Search for the cell housing the specified text and yield its (X, Y) center coordinate. 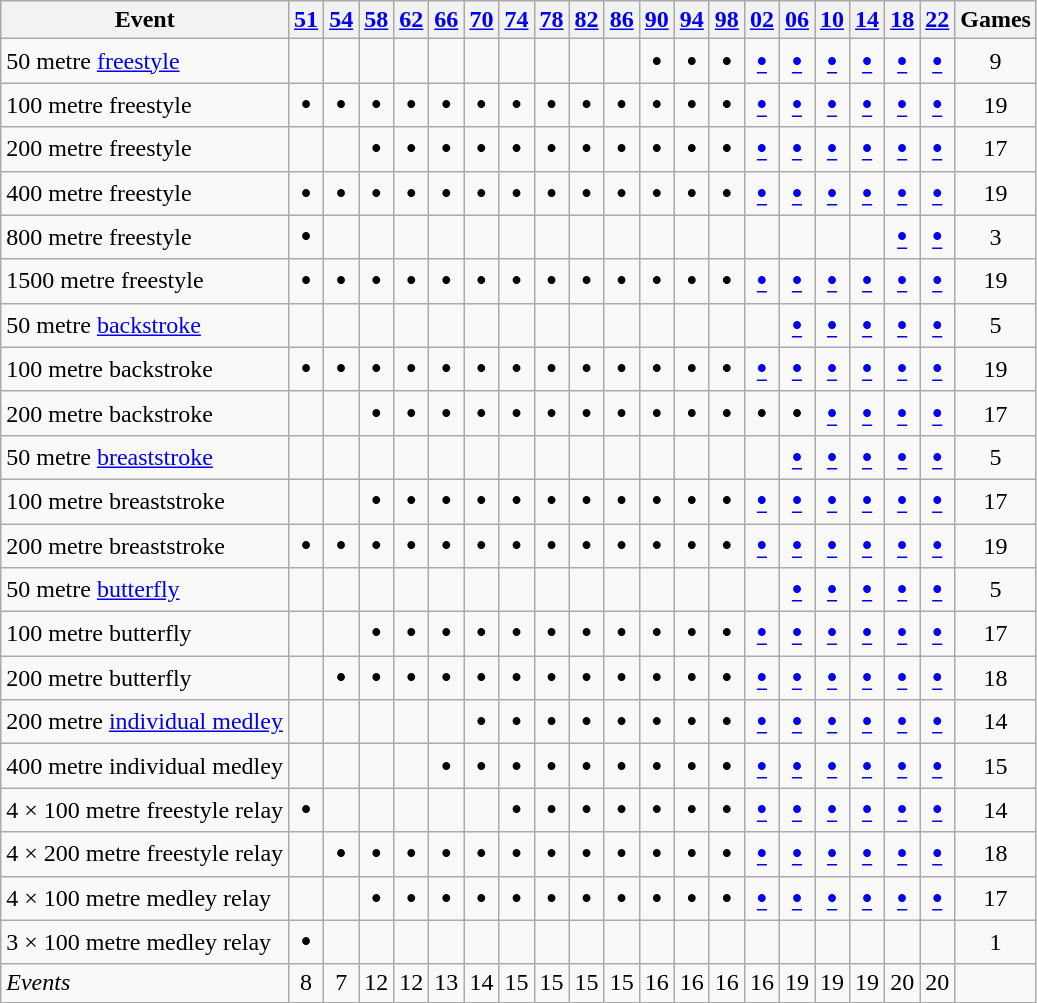
98 (726, 20)
58 (376, 20)
100 metre freestyle (145, 105)
50 metre freestyle (145, 61)
51 (306, 20)
100 metre breaststroke (145, 501)
10 (832, 20)
400 metre individual medley (145, 766)
400 metre freestyle (145, 193)
3 (996, 237)
1 (996, 942)
800 metre freestyle (145, 237)
70 (482, 20)
22 (938, 20)
4 × 100 metre freestyle relay (145, 810)
Games (996, 20)
8 (306, 983)
100 metre butterfly (145, 634)
02 (762, 20)
Event (145, 20)
4 × 100 metre medley relay (145, 898)
4 × 200 metre freestyle relay (145, 854)
66 (446, 20)
54 (342, 20)
1500 metre freestyle (145, 281)
50 metre breaststroke (145, 457)
200 metre backstroke (145, 413)
13 (446, 983)
200 metre butterfly (145, 678)
50 metre butterfly (145, 590)
90 (656, 20)
7 (342, 983)
74 (516, 20)
200 metre freestyle (145, 149)
82 (586, 20)
94 (692, 20)
Events (145, 983)
06 (796, 20)
86 (622, 20)
100 metre backstroke (145, 369)
200 metre breaststroke (145, 546)
50 metre backstroke (145, 325)
200 metre individual medley (145, 722)
9 (996, 61)
3 × 100 metre medley relay (145, 942)
78 (552, 20)
62 (412, 20)
